Scan for the cell matching the given text and deliver its [X, Y] coordinate at center. 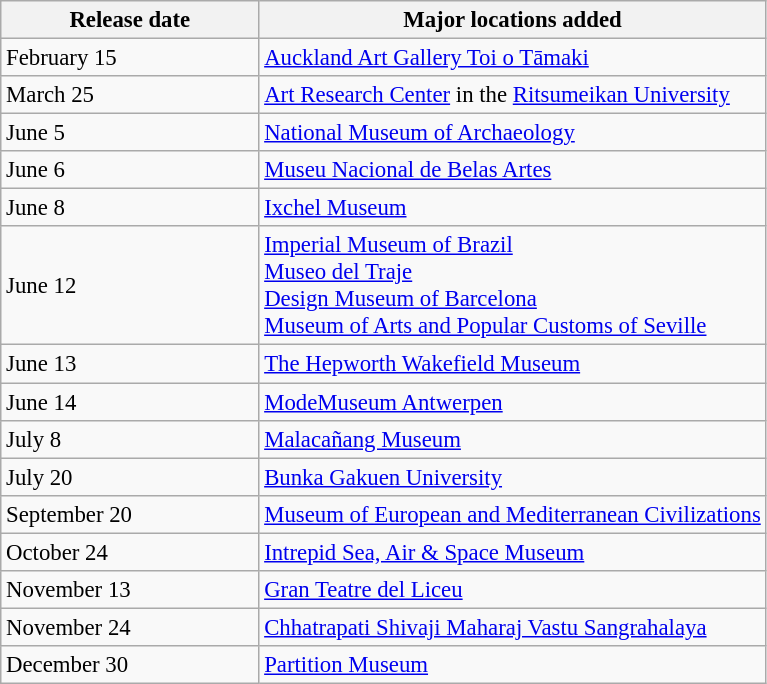
June 5 [130, 133]
Ixchel Museum [512, 208]
Gran Teatre del Liceu [512, 590]
June 14 [130, 402]
July 20 [130, 477]
December 30 [130, 665]
Chhatrapati Shivaji Maharaj Vastu Sangrahalaya [512, 627]
June 13 [130, 364]
June 12 [130, 286]
July 8 [130, 439]
Malacañang Museum [512, 439]
November 13 [130, 590]
November 24 [130, 627]
ModeMuseum Antwerpen [512, 402]
Imperial Museum of Brazil Museo del Traje Design Museum of Barcelona Museum of Arts and Popular Customs of Seville [512, 286]
Auckland Art Gallery Toi o Tāmaki [512, 58]
September 20 [130, 514]
The Hepworth Wakefield Museum [512, 364]
June 8 [130, 208]
Major locations added [512, 20]
March 25 [130, 95]
October 24 [130, 552]
Art Research Center in the Ritsumeikan University [512, 95]
Museum of European and Mediterranean Civilizations [512, 514]
Museu Nacional de Belas Artes [512, 170]
National Museum of Archaeology [512, 133]
June 6 [130, 170]
Intrepid Sea, Air & Space Museum [512, 552]
Bunka Gakuen University [512, 477]
February 15 [130, 58]
Partition Museum [512, 665]
Release date [130, 20]
